Return (x, y) of the center of cell containing provided text 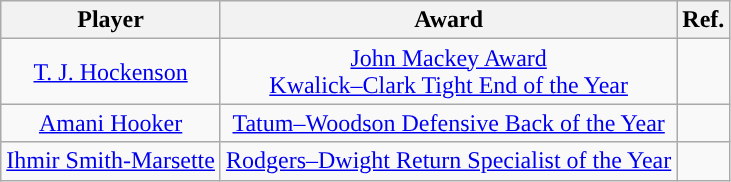
Tatum–Woodson Defensive Back of the Year (448, 123)
Amani Hooker (111, 123)
Ihmir Smith-Marsette (111, 161)
Award (448, 20)
Ref. (704, 20)
Player (111, 20)
John Mackey Award Kwalick–Clark Tight End of the Year (448, 72)
T. J. Hockenson (111, 72)
Rodgers–Dwight Return Specialist of the Year (448, 161)
